Identify which cell holds the provided text, then report its [X, Y] central coordinate. 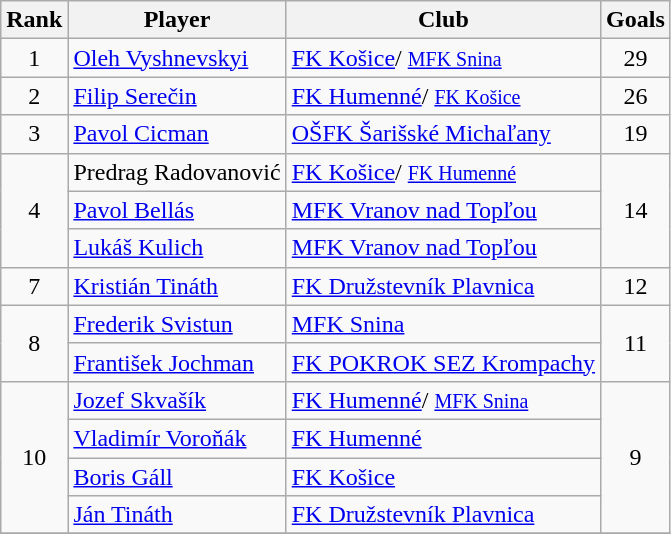
3 [34, 134]
Oleh Vyshnevskyi [177, 58]
Jozef Skvašík [177, 400]
František Jochman [177, 362]
OŠFK Šarišské Michaľany [443, 134]
FK Humenné/ MFK Snina [443, 400]
2 [34, 96]
9 [636, 457]
Rank [34, 20]
FK Humenné [443, 438]
Pavol Cicman [177, 134]
Kristián Tináth [177, 286]
14 [636, 210]
MFK Snina [443, 324]
Lukáš Kulich [177, 248]
12 [636, 286]
1 [34, 58]
7 [34, 286]
19 [636, 134]
Pavol Bellás [177, 210]
Goals [636, 20]
11 [636, 343]
26 [636, 96]
Boris Gáll [177, 477]
Club [443, 20]
4 [34, 210]
FK Košice [443, 477]
FK POKROK SEZ Krompachy [443, 362]
29 [636, 58]
Vladimír Voroňák [177, 438]
8 [34, 343]
10 [34, 457]
Predrag Radovanović [177, 172]
FK Košice/ MFK Snina [443, 58]
Filip Serečin [177, 96]
Ján Tináth [177, 515]
FK Humenné/ FK Košice [443, 96]
Frederik Svistun [177, 324]
Player [177, 20]
FK Košice/ FK Humenné [443, 172]
